Identify which cell holds the provided text, then report its (X, Y) central coordinate. 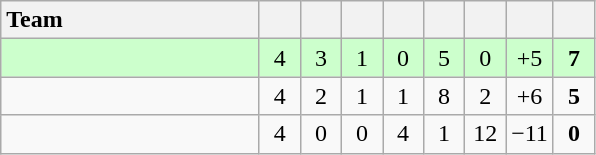
Team (130, 20)
8 (444, 96)
+5 (530, 58)
12 (486, 134)
7 (574, 58)
3 (320, 58)
−11 (530, 134)
+6 (530, 96)
